Extract the (x, y) coordinate from the center of the cell holding the provided text.  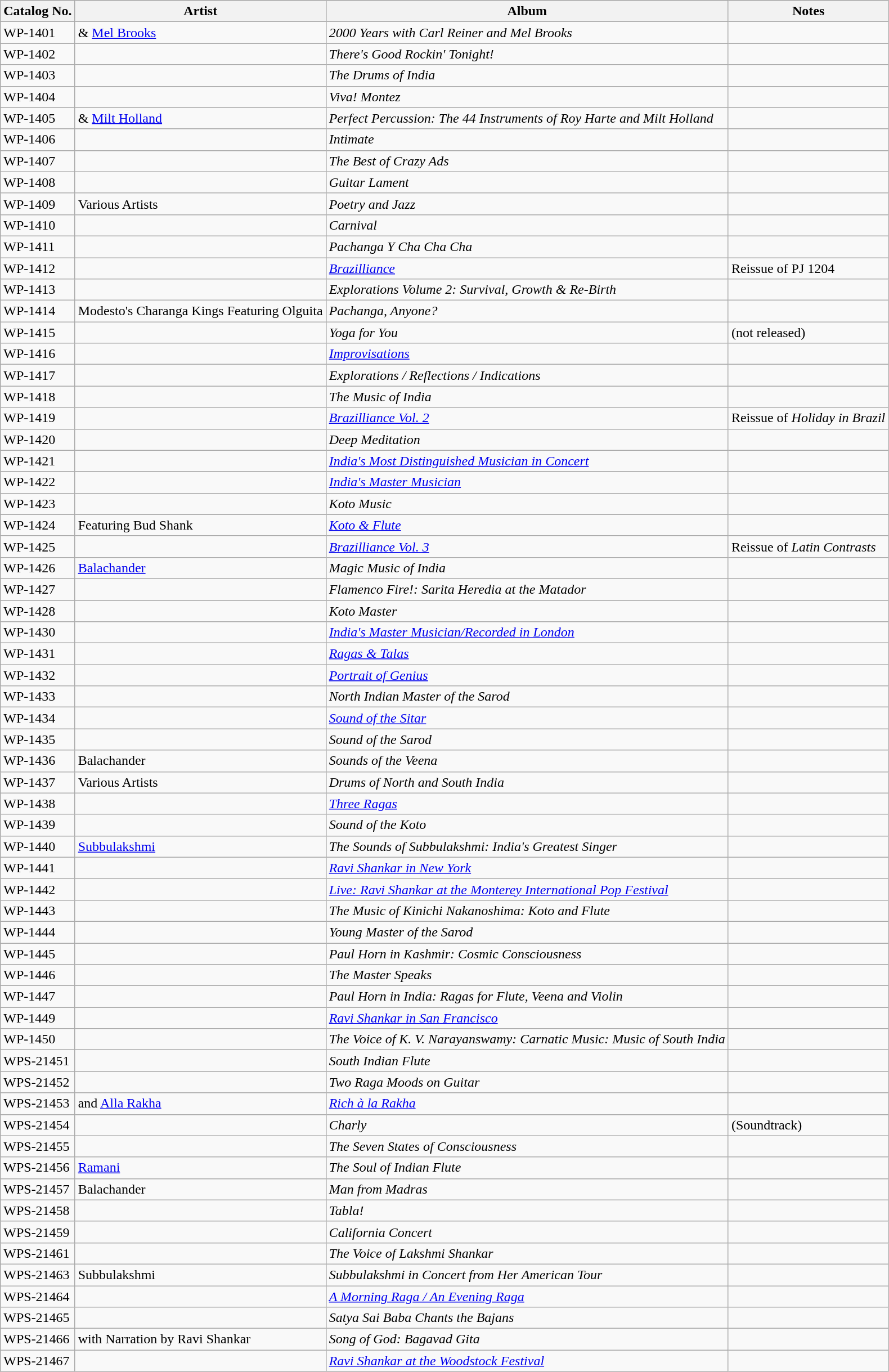
WP-1443 (38, 911)
Magic Music of India (527, 568)
Reissue of Latin Contrasts (808, 546)
WP-1424 (38, 525)
Subbulakshmi in Concert from Her American Tour (527, 1275)
The Voice of Lakshmi Shankar (527, 1253)
The Music of Kinichi Nakanoshima: Koto and Flute (527, 911)
Carnival (527, 225)
Koto & Flute (527, 525)
WP-1433 (38, 697)
Brazilliance Vol. 3 (527, 546)
The Soul of Indian Flute (527, 1168)
WP-1421 (38, 461)
Poetry and Jazz (527, 204)
WP-1447 (38, 997)
WP-1409 (38, 204)
The Music of India (527, 397)
Brazilliance Vol. 2 (527, 418)
WP-1416 (38, 354)
WPS-21459 (38, 1232)
WPS-21454 (38, 1125)
WP-1439 (38, 825)
WPS-21455 (38, 1146)
WP-1431 (38, 654)
WPS-21463 (38, 1275)
Ravi Shankar in San Francisco (527, 1018)
WP-1438 (38, 804)
WP-1417 (38, 375)
WPS-21456 (38, 1168)
WP-1418 (38, 397)
WPS-21453 (38, 1104)
Explorations / Reflections / Indications (527, 375)
India's Master Musician (527, 482)
WP-1406 (38, 140)
Sounds of the Veena (527, 761)
Intimate (527, 140)
WP-1412 (38, 268)
WP-1449 (38, 1018)
WP-1413 (38, 290)
Ramani (200, 1168)
WP-1407 (38, 161)
Sound of the Sitar (527, 718)
Catalog No. (38, 11)
The Seven States of Consciousness (527, 1146)
Man from Madras (527, 1189)
WP-1434 (38, 718)
Explorations Volume 2: Survival, Growth & Re-Birth (527, 290)
with Narration by Ravi Shankar (200, 1339)
WP-1441 (38, 868)
Pachanga Y Cha Cha Cha (527, 246)
Yoga for You (527, 333)
WPS-21464 (38, 1296)
WP-1440 (38, 846)
WPS-21467 (38, 1361)
& Mel Brooks (200, 33)
WP-1402 (38, 54)
India's Most Distinguished Musician in Concert (527, 461)
Guitar Lament (527, 182)
The Drums of India (527, 75)
Live: Ravi Shankar at the Monterey International Pop Festival (527, 889)
WPS-21466 (38, 1339)
Flamenco Fire!: Sarita Heredia at the Matador (527, 589)
Koto Music (527, 504)
North Indian Master of the Sarod (527, 697)
The Best of Crazy Ads (527, 161)
Song of God: Bagavad Gita (527, 1339)
Paul Horn in India: Ragas for Flute, Veena and Violin (527, 997)
Drums of North and South India (527, 782)
WP-1427 (38, 589)
(Soundtrack) (808, 1125)
WPS-21457 (38, 1189)
India's Master Musician/Recorded in London (527, 633)
WP-1408 (38, 182)
WP-1411 (38, 246)
WP-1404 (38, 97)
WP-1450 (38, 1039)
Rich à la Rakha (527, 1104)
WPS-21452 (38, 1082)
WP-1419 (38, 418)
Featuring Bud Shank (200, 525)
WP-1415 (38, 333)
Koto Master (527, 611)
WP-1442 (38, 889)
South Indian Flute (527, 1061)
Paul Horn in Kashmir: Cosmic Consciousness (527, 954)
Artist (200, 11)
WP-1428 (38, 611)
California Concert (527, 1232)
The Master Speaks (527, 975)
and Alla Rakha (200, 1104)
WP-1401 (38, 33)
WPS-21465 (38, 1318)
Sound of the Koto (527, 825)
WP-1445 (38, 954)
Portrait of Genius (527, 675)
WPS-21451 (38, 1061)
WP-1410 (38, 225)
WP-1432 (38, 675)
WPS-21461 (38, 1253)
Three Ragas (527, 804)
Ravi Shankar in New York (527, 868)
Album (527, 11)
Perfect Percussion: The 44 Instruments of Roy Harte and Milt Holland (527, 118)
Sound of the Sarod (527, 739)
Modesto's Charanga Kings Featuring Olguita (200, 311)
Reissue of Holiday in Brazil (808, 418)
Young Master of the Sarod (527, 932)
WP-1420 (38, 440)
WP-1437 (38, 782)
The Voice of K. V. Narayanswamy: Carnatic Music: Music of South India (527, 1039)
Brazilliance (527, 268)
WP-1430 (38, 633)
Viva! Montez (527, 97)
WP-1423 (38, 504)
Ragas & Talas (527, 654)
Pachanga, Anyone? (527, 311)
Two Raga Moods on Guitar (527, 1082)
Ravi Shankar at the Woodstock Festival (527, 1361)
Charly (527, 1125)
The Sounds of Subbulakshmi: India's Greatest Singer (527, 846)
WP-1422 (38, 482)
WP-1446 (38, 975)
A Morning Raga / An Evening Raga (527, 1296)
WPS-21458 (38, 1210)
Deep Meditation (527, 440)
Improvisations (527, 354)
Tabla! (527, 1210)
WP-1414 (38, 311)
There's Good Rockin' Tonight! (527, 54)
WP-1403 (38, 75)
WP-1426 (38, 568)
WP-1444 (38, 932)
WP-1425 (38, 546)
Satya Sai Baba Chants the Bajans (527, 1318)
WP-1405 (38, 118)
WP-1436 (38, 761)
2000 Years with Carl Reiner and Mel Brooks (527, 33)
(not released) (808, 333)
Notes (808, 11)
Reissue of PJ 1204 (808, 268)
WP-1435 (38, 739)
& Milt Holland (200, 118)
